Output the [x, y] coordinate of the center of the cell containing the given text.  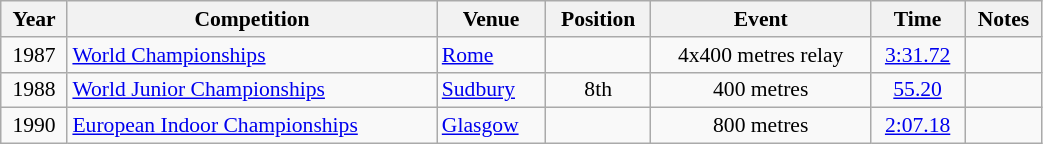
55.20 [917, 90]
1990 [34, 126]
Venue [492, 19]
World Championships [252, 55]
Event [760, 19]
European Indoor Championships [252, 126]
World Junior Championships [252, 90]
Position [598, 19]
1987 [34, 55]
800 metres [760, 126]
Notes [1004, 19]
4x400 metres relay [760, 55]
Time [917, 19]
400 metres [760, 90]
Year [34, 19]
Glasgow [492, 126]
Competition [252, 19]
Sudbury [492, 90]
1988 [34, 90]
8th [598, 90]
Rome [492, 55]
3:31.72 [917, 55]
2:07.18 [917, 126]
